Capture the cell that displays the provided text and extract its (x, y) central coordinate. 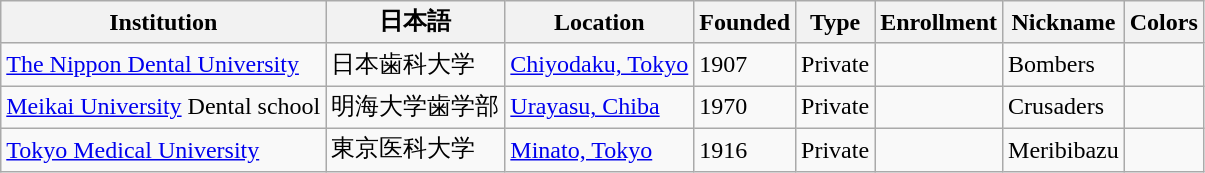
Colors (1164, 22)
Nickname (1064, 22)
Type (836, 22)
Enrollment (939, 22)
日本歯科大学 (416, 64)
Institution (164, 22)
Founded (745, 22)
Location (600, 22)
Tokyo Medical University (164, 150)
Chiyodaku, Tokyo (600, 64)
The Nippon Dental University (164, 64)
1907 (745, 64)
1970 (745, 108)
日本語 (416, 22)
Meikai University Dental school (164, 108)
Crusaders (1064, 108)
Urayasu, Chiba (600, 108)
明海大学歯学部 (416, 108)
Bombers (1064, 64)
1916 (745, 150)
Meribibazu (1064, 150)
東京医科大学 (416, 150)
Minato, Tokyo (600, 150)
